Return [X, Y] of the center of cell containing provided text 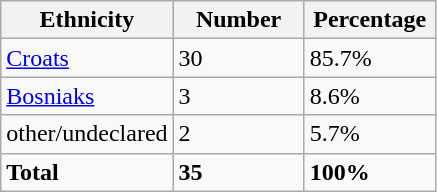
Bosniaks [87, 96]
other/undeclared [87, 134]
2 [238, 134]
100% [370, 172]
5.7% [370, 134]
30 [238, 58]
Number [238, 20]
35 [238, 172]
8.6% [370, 96]
Percentage [370, 20]
3 [238, 96]
Total [87, 172]
Ethnicity [87, 20]
Croats [87, 58]
85.7% [370, 58]
